Capture the cell that displays the provided text and extract its [x, y] central coordinate. 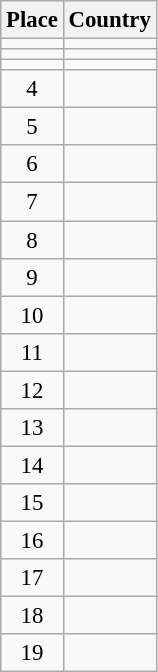
Country [110, 20]
5 [32, 127]
9 [32, 277]
16 [32, 540]
13 [32, 428]
14 [32, 465]
Place [32, 20]
17 [32, 578]
6 [32, 165]
12 [32, 390]
11 [32, 352]
8 [32, 240]
7 [32, 202]
19 [32, 653]
4 [32, 89]
18 [32, 616]
15 [32, 503]
10 [32, 315]
